Scan for the cell matching the given text and deliver its [X, Y] coordinate at center. 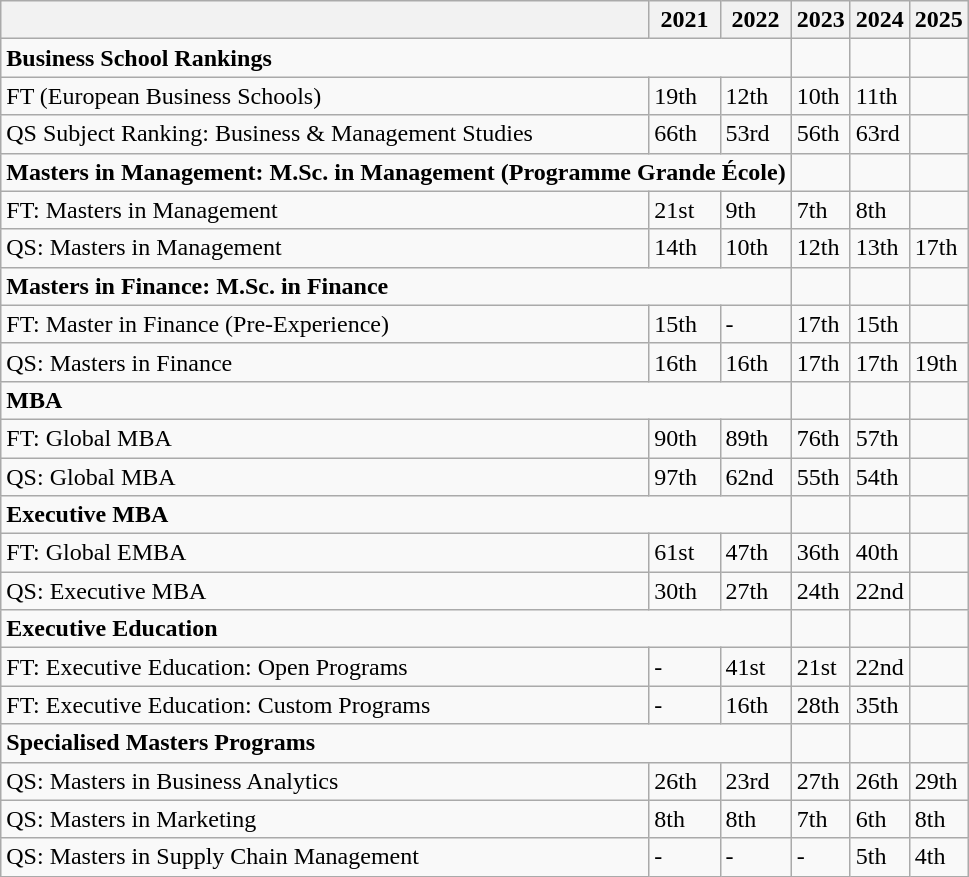
QS: Masters in Finance [325, 362]
6th [880, 819]
23rd [756, 781]
FT: Global MBA [325, 438]
97th [684, 477]
54th [880, 477]
FT: Executive Education: Custom Programs [325, 705]
QS: Masters in Supply Chain Management [325, 857]
FT: Masters in Management [325, 210]
QS: Masters in Business Analytics [325, 781]
5th [880, 857]
FT (European Business Schools) [325, 96]
24th [820, 591]
QS: Global MBA [325, 477]
Specialised Masters Programs [396, 743]
QS: Executive MBA [325, 591]
QS: Masters in Marketing [325, 819]
2025 [938, 20]
28th [820, 705]
FT: Executive Education: Open Programs [325, 667]
41st [756, 667]
29th [938, 781]
Masters in Management: M.Sc. in Management (Programme Grande École) [396, 172]
11th [880, 96]
2023 [820, 20]
Executive MBA [396, 515]
Business School Rankings [396, 58]
4th [938, 857]
QS Subject Ranking: Business & Management Studies [325, 134]
55th [820, 477]
57th [880, 438]
2021 [684, 20]
62nd [756, 477]
QS: Masters in Management [325, 248]
14th [684, 248]
63rd [880, 134]
Executive Education [396, 629]
35th [880, 705]
40th [880, 553]
FT: Master in Finance (Pre-Experience) [325, 324]
30th [684, 591]
9th [756, 210]
53rd [756, 134]
90th [684, 438]
36th [820, 553]
89th [756, 438]
61st [684, 553]
MBA [396, 400]
66th [684, 134]
47th [756, 553]
2022 [756, 20]
76th [820, 438]
2024 [880, 20]
13th [880, 248]
56th [820, 134]
Masters in Finance: M.Sc. in Finance [396, 286]
FT: Global EMBA [325, 553]
